Return (x, y) of the center of cell containing provided text 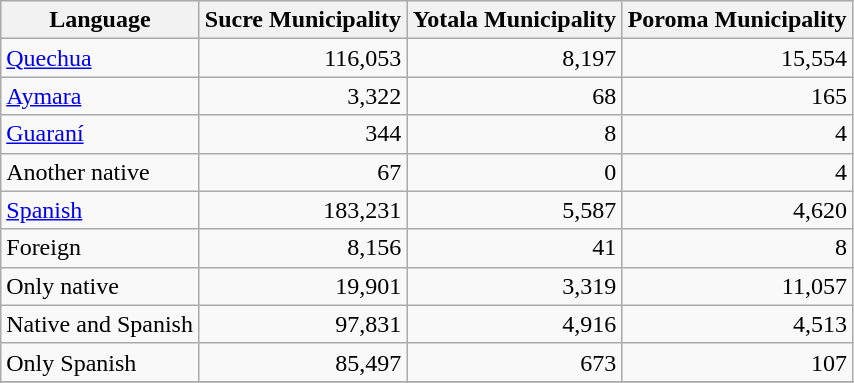
Only native (100, 286)
Only Spanish (100, 362)
Guaraní (100, 134)
4,916 (514, 324)
19,901 (303, 286)
165 (738, 96)
673 (514, 362)
3,319 (514, 286)
8,197 (514, 58)
3,322 (303, 96)
85,497 (303, 362)
Foreign (100, 248)
107 (738, 362)
68 (514, 96)
4,620 (738, 210)
Poroma Municipality (738, 20)
Another native (100, 172)
97,831 (303, 324)
67 (303, 172)
Language (100, 20)
Sucre Municipality (303, 20)
11,057 (738, 286)
5,587 (514, 210)
Aymara (100, 96)
0 (514, 172)
8,156 (303, 248)
Yotala Municipality (514, 20)
Native and Spanish (100, 324)
Quechua (100, 58)
15,554 (738, 58)
183,231 (303, 210)
4,513 (738, 324)
Spanish (100, 210)
116,053 (303, 58)
344 (303, 134)
41 (514, 248)
